Output the (X, Y) coordinate of the center of the cell containing the given text.  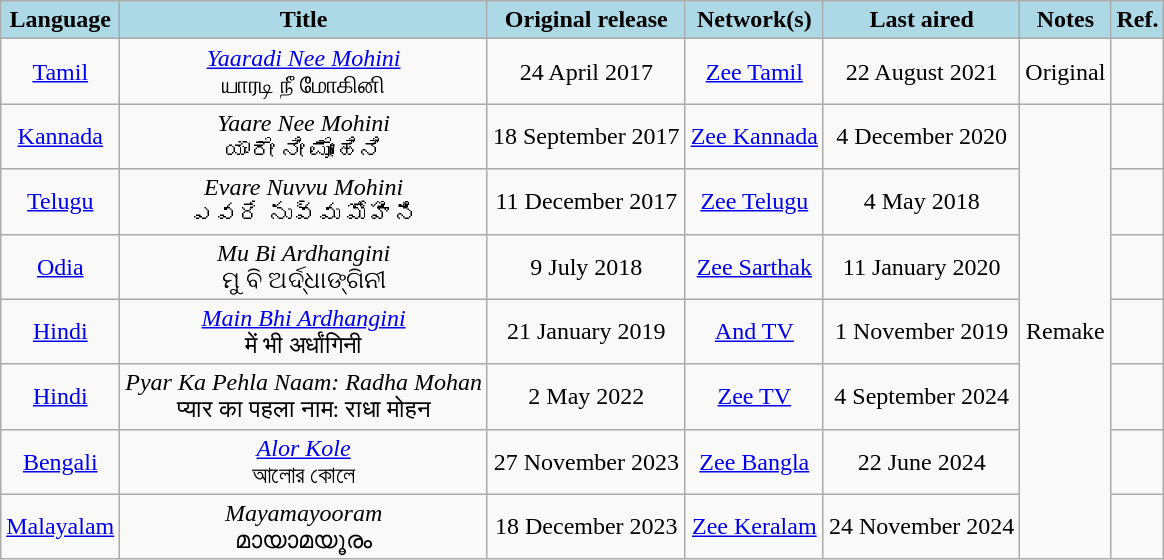
Notes (1066, 20)
4 December 2020 (921, 136)
22 June 2024 (921, 462)
Odia (60, 266)
Pyar Ka Pehla Naam: Radha Mohan प्यार का पहला नाम: राधा मोहन (304, 396)
Mayamayooram മായാമയൂരം (304, 526)
Zee Keralam (754, 526)
Zee TV (754, 396)
Alor Kole আলোর কোলে (304, 462)
Yaare Nee Mohini ಯಾರೇ ನೀ ಮೋಹಿನಿ (304, 136)
Ref. (1138, 20)
Yaaradi Nee Mohini யாரடி நீ மோகினி (304, 72)
18 September 2017 (586, 136)
Malayalam (60, 526)
22 August 2021 (921, 72)
9 July 2018 (586, 266)
24 November 2024 (921, 526)
27 November 2023 (586, 462)
11 January 2020 (921, 266)
1 November 2019 (921, 332)
Evare Nuvvu Mohini ఎవరే నువ్వు మోహిని (304, 202)
Bengali (60, 462)
Original release (586, 20)
Zee Sarthak (754, 266)
Zee Tamil (754, 72)
Kannada (60, 136)
Network(s) (754, 20)
Tamil (60, 72)
Zee Bangla (754, 462)
Main Bhi Ardhangini में भी अर्धांगिनी (304, 332)
Mu Bi Ardhangini ମୁ ବି ଅର୍ଦ୍ଧାଙ୍ଗିନୀ (304, 266)
4 September 2024 (921, 396)
Language (60, 20)
Title (304, 20)
18 December 2023 (586, 526)
Zee Kannada (754, 136)
4 May 2018 (921, 202)
21 January 2019 (586, 332)
Original (1066, 72)
And TV (754, 332)
Last aired (921, 20)
11 December 2017 (586, 202)
24 April 2017 (586, 72)
2 May 2022 (586, 396)
Remake (1066, 332)
Telugu (60, 202)
Zee Telugu (754, 202)
